Extract the (x, y) coordinate from the center of the cell holding the provided text.  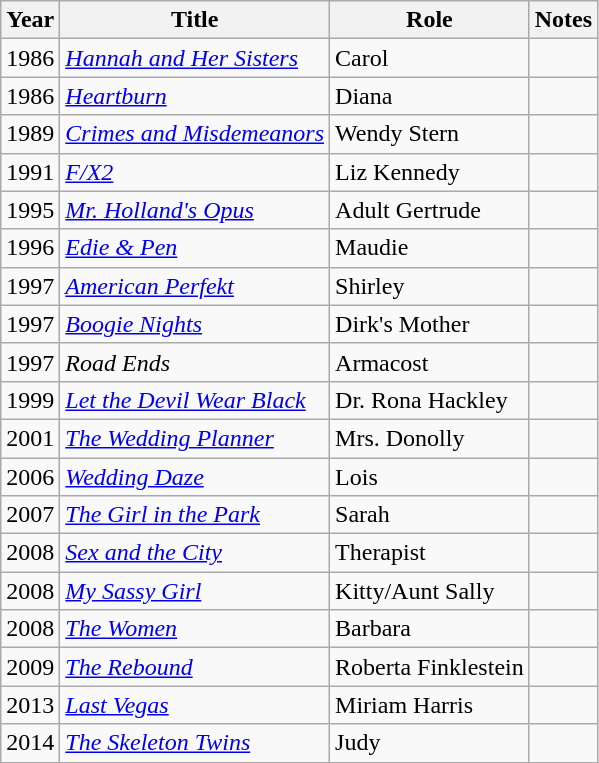
Sex and the City (195, 553)
2009 (30, 667)
1991 (30, 172)
Liz Kennedy (430, 172)
Maudie (430, 248)
Let the Devil Wear Black (195, 400)
Wendy Stern (430, 134)
1989 (30, 134)
Dr. Rona Hackley (430, 400)
Shirley (430, 286)
F/X2 (195, 172)
Boogie Nights (195, 324)
Armacost (430, 362)
2013 (30, 705)
Mrs. Donolly (430, 438)
Crimes and Misdemeanors (195, 134)
Title (195, 20)
The Girl in the Park (195, 515)
Diana (430, 96)
Heartburn (195, 96)
Role (430, 20)
Year (30, 20)
The Women (195, 629)
Therapist (430, 553)
Judy (430, 743)
Sarah (430, 515)
Notes (563, 20)
American Perfekt (195, 286)
Kitty/Aunt Sally (430, 591)
Last Vegas (195, 705)
The Rebound (195, 667)
2007 (30, 515)
Roberta Finklestein (430, 667)
Dirk's Mother (430, 324)
Lois (430, 477)
1996 (30, 248)
The Skeleton Twins (195, 743)
Road Ends (195, 362)
Edie & Pen (195, 248)
1999 (30, 400)
Carol (430, 58)
2014 (30, 743)
Hannah and Her Sisters (195, 58)
My Sassy Girl (195, 591)
The Wedding Planner (195, 438)
Miriam Harris (430, 705)
Wedding Daze (195, 477)
2001 (30, 438)
Adult Gertrude (430, 210)
Mr. Holland's Opus (195, 210)
2006 (30, 477)
1995 (30, 210)
Barbara (430, 629)
